Search for the cell housing the specified text and yield its (x, y) center coordinate. 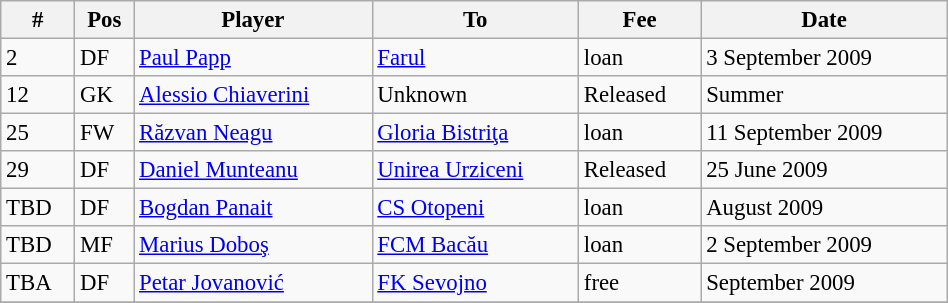
MF (104, 245)
free (640, 283)
3 September 2009 (824, 58)
Alessio Chiaverini (253, 95)
CS Otopeni (476, 208)
25 June 2009 (824, 170)
August 2009 (824, 208)
Daniel Munteanu (253, 170)
Marius Doboş (253, 245)
Date (824, 20)
Gloria Bistriţa (476, 133)
Player (253, 20)
GK (104, 95)
11 September 2009 (824, 133)
FW (104, 133)
12 (38, 95)
29 (38, 170)
Bogdan Panait (253, 208)
2 (38, 58)
September 2009 (824, 283)
Summer (824, 95)
25 (38, 133)
2 September 2009 (824, 245)
Paul Papp (253, 58)
Pos (104, 20)
Petar Jovanović (253, 283)
Unirea Urziceni (476, 170)
Unknown (476, 95)
To (476, 20)
Fee (640, 20)
# (38, 20)
FK Sevojno (476, 283)
Răzvan Neagu (253, 133)
FCM Bacău (476, 245)
TBA (38, 283)
Farul (476, 58)
